Determine the (X, Y) coordinate at the center of the cell enclosing the given text.  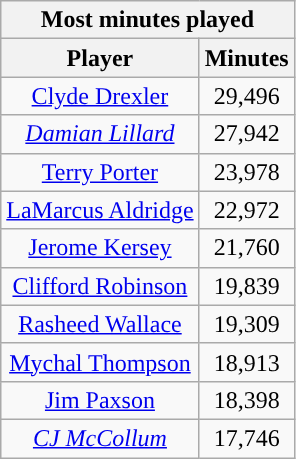
Jim Paxson (100, 400)
23,978 (246, 172)
17,746 (246, 438)
Rasheed Wallace (100, 324)
Most minutes played (148, 20)
Clifford Robinson (100, 286)
19,839 (246, 286)
Clyde Drexler (100, 96)
21,760 (246, 248)
29,496 (246, 96)
22,972 (246, 210)
Mychal Thompson (100, 362)
Jerome Kersey (100, 248)
Player (100, 58)
Terry Porter (100, 172)
19,309 (246, 324)
18,398 (246, 400)
CJ McCollum (100, 438)
Damian Lillard (100, 134)
27,942 (246, 134)
LaMarcus Aldridge (100, 210)
Minutes (246, 58)
18,913 (246, 362)
